Locate the cell with the specified text and output its (X, Y) center coordinate. 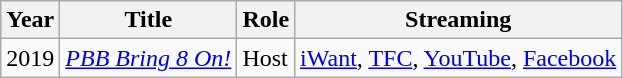
Year (30, 20)
Role (266, 20)
iWant, TFC, YouTube, Facebook (458, 58)
Streaming (458, 20)
Title (148, 20)
PBB Bring 8 On! (148, 58)
Host (266, 58)
2019 (30, 58)
